Identify which cell holds the provided text, then report its (x, y) central coordinate. 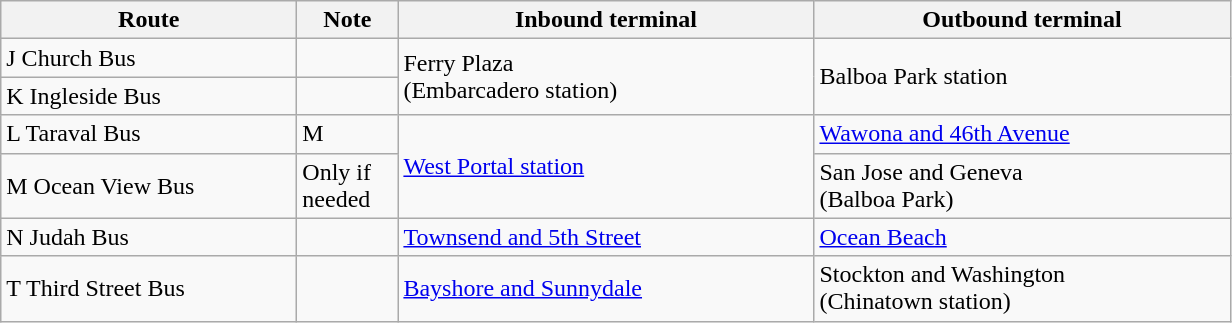
Outbound terminal (1022, 20)
Only if needed (348, 186)
L Taraval Bus (149, 134)
San Jose and Geneva(Balboa Park) (1022, 186)
Ocean Beach (1022, 237)
M Ocean View Bus (149, 186)
Ferry Plaza(Embarcadero station) (606, 77)
Balboa Park station (1022, 77)
West Portal station (606, 166)
T Third Street Bus (149, 288)
Stockton and Washington(Chinatown station) (1022, 288)
Inbound terminal (606, 20)
Route (149, 20)
Note (348, 20)
Townsend and 5th Street (606, 237)
M (348, 134)
K Ingleside Bus (149, 96)
N Judah Bus (149, 237)
Bayshore and Sunnydale (606, 288)
J Church Bus (149, 58)
Wawona and 46th Avenue (1022, 134)
